Capture the cell that displays the provided text and extract its (x, y) central coordinate. 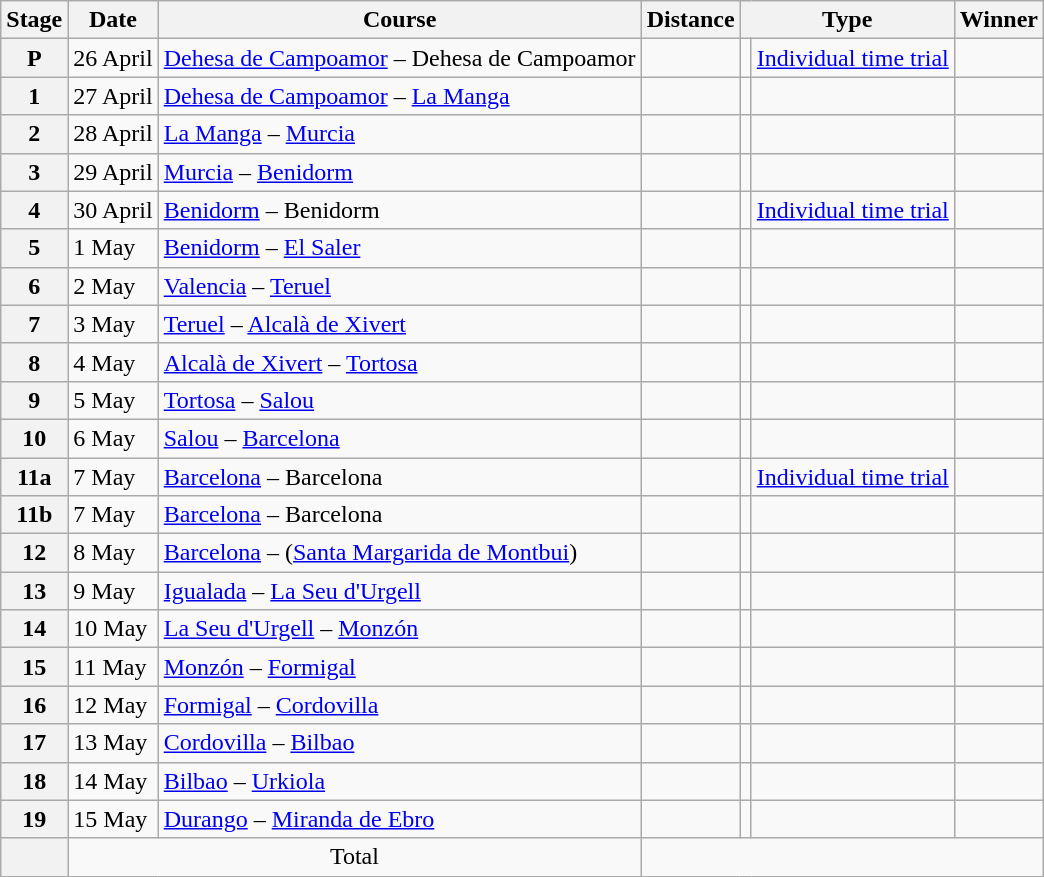
Cordovilla – Bilbao (400, 743)
Bilbao – Urkiola (400, 781)
12 (34, 553)
Salou – Barcelona (400, 438)
Barcelona – (Santa Margarida de Montbui) (400, 553)
11a (34, 477)
Durango – Miranda de Ebro (400, 819)
Winner (998, 20)
Formigal – Cordovilla (400, 705)
8 May (113, 553)
Benidorm – Benidorm (400, 210)
19 (34, 819)
14 May (113, 781)
Dehesa de Campoamor – La Manga (400, 96)
8 (34, 362)
13 (34, 591)
10 (34, 438)
Total (354, 857)
Dehesa de Campoamor – Dehesa de Campoamor (400, 58)
2 (34, 134)
15 (34, 667)
Alcalà de Xivert – Tortosa (400, 362)
11 May (113, 667)
27 April (113, 96)
26 April (113, 58)
13 May (113, 743)
9 (34, 400)
30 April (113, 210)
2 May (113, 286)
9 May (113, 591)
Date (113, 20)
18 (34, 781)
29 April (113, 172)
Benidorm – El Saler (400, 248)
16 (34, 705)
Type (847, 20)
4 May (113, 362)
Distance (690, 20)
7 (34, 324)
17 (34, 743)
5 (34, 248)
14 (34, 629)
Stage (34, 20)
6 May (113, 438)
4 (34, 210)
11b (34, 515)
3 May (113, 324)
Monzón – Formigal (400, 667)
Valencia – Teruel (400, 286)
1 May (113, 248)
P (34, 58)
12 May (113, 705)
5 May (113, 400)
15 May (113, 819)
Igualada – La Seu d'Urgell (400, 591)
6 (34, 286)
3 (34, 172)
Teruel – Alcalà de Xivert (400, 324)
La Seu d'Urgell – Monzón (400, 629)
10 May (113, 629)
Course (400, 20)
La Manga – Murcia (400, 134)
1 (34, 96)
28 April (113, 134)
Tortosa – Salou (400, 400)
Murcia – Benidorm (400, 172)
